Scan for the cell matching the given text and deliver its (X, Y) coordinate at center. 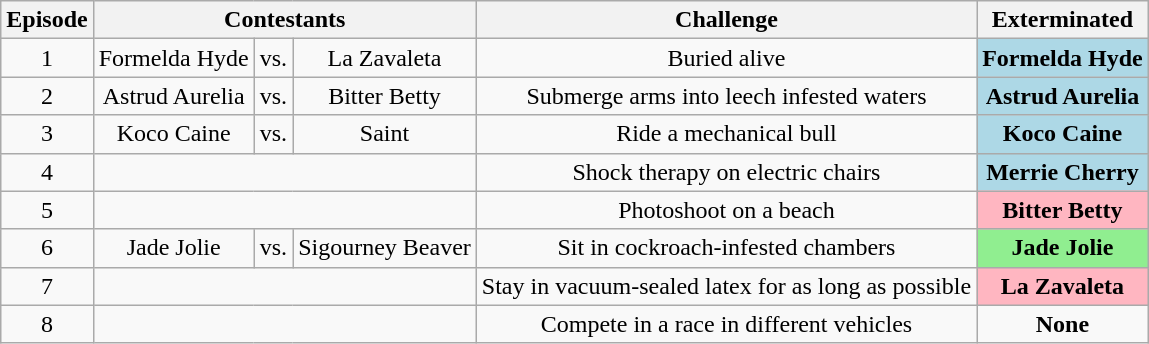
Stay in vacuum-sealed latex for as long as possible (726, 286)
None (1063, 324)
Sit in cockroach-infested chambers (726, 248)
Shock therapy on electric chairs (726, 172)
Buried alive (726, 58)
Merrie Cherry (1063, 172)
Episode (47, 20)
1 (47, 58)
6 (47, 248)
Sigourney Beaver (385, 248)
5 (47, 210)
Submerge arms into leech infested waters (726, 96)
Contestants (284, 20)
8 (47, 324)
Compete in a race in different vehicles (726, 324)
Challenge (726, 20)
3 (47, 134)
2 (47, 96)
Ride a mechanical bull (726, 134)
Photoshoot on a beach (726, 210)
Exterminated (1063, 20)
4 (47, 172)
7 (47, 286)
Saint (385, 134)
